Search for the cell housing the specified text and yield its (x, y) center coordinate. 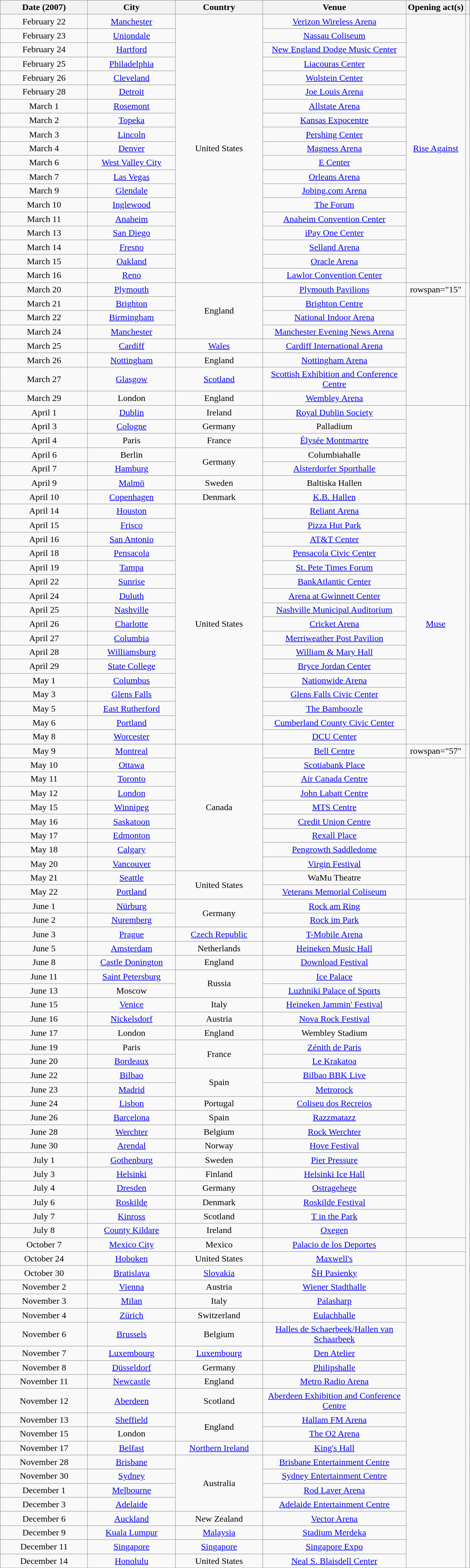
Uniondale (132, 36)
Singapore Expo (334, 1547)
ŠH Pasienky (334, 1273)
June 1 (44, 906)
Oakland (132, 261)
April 7 (44, 469)
May 18 (44, 849)
Mexico City (132, 1244)
May 3 (44, 695)
Zürich (132, 1315)
Sunrise (132, 581)
Las Vegas (132, 177)
Dublin (132, 412)
November 2 (44, 1287)
April 22 (44, 581)
April 4 (44, 441)
July 8 (44, 1230)
Adelaide (132, 1504)
June 16 (44, 1019)
Bratislava (132, 1273)
Auckland (132, 1518)
April 6 (44, 455)
Hoboken (132, 1259)
July 4 (44, 1188)
Liacouras Center (334, 64)
Palacio de los Deportes (334, 1244)
Nickelsdorf (132, 1019)
March 15 (44, 261)
Wiener Stadthalle (334, 1287)
Rock Werchter (334, 1132)
Pensacola Civic Center (334, 553)
April 25 (44, 610)
Edmonton (132, 835)
Roskilde (132, 1202)
Vector Arena (334, 1518)
West Valley City (132, 162)
April 10 (44, 497)
K.B. Hallen (334, 497)
Werchter (132, 1132)
Le Krakatoa (334, 1061)
Norway (219, 1146)
Cumberland County Civic Center (334, 723)
County Kildare (132, 1230)
Baltiska Hallen (334, 483)
Newcastle (132, 1382)
Scotiabank Place (334, 765)
Saskatoon (132, 821)
Pensacola (132, 553)
Pengrowth Saddledome (334, 849)
Helsinki (132, 1174)
Lisbon (132, 1104)
Canada (219, 807)
Nürburg (132, 906)
Vancouver (132, 864)
March 11 (44, 219)
Lincoln (132, 134)
June 23 (44, 1089)
Credit Union Centre (334, 821)
Roskilde Festival (334, 1202)
Venue (334, 7)
Nashville Municipal Auditorium (334, 610)
Venice (132, 1005)
Manchester Evening News Arena (334, 332)
Cleveland (132, 78)
April 1 (44, 412)
Coliseu dos Recreios (334, 1104)
October 7 (44, 1244)
March 3 (44, 134)
Lawlor Convention Center (334, 275)
Vienna (132, 1287)
Brussels (132, 1334)
Columbia (132, 638)
April 28 (44, 652)
Amsterdam (132, 948)
Élysée Montmartre (334, 441)
November 13 (44, 1420)
March 27 (44, 379)
Topeka (132, 120)
Philadelphia (132, 64)
Düsseldorf (132, 1368)
November 28 (44, 1462)
Aberdeen Exhibition and Conference Centre (334, 1401)
Reno (132, 275)
May 11 (44, 779)
May 5 (44, 709)
Duluth (132, 596)
April 14 (44, 511)
National Indoor Arena (334, 318)
Kansas Expocentre (334, 120)
Columbus (132, 680)
iPay One Center (334, 233)
Kinross (132, 1216)
Allstate Arena (334, 106)
Fresno (132, 247)
Razzmatazz (334, 1118)
Reliant Arena (334, 511)
Nottingham Arena (334, 360)
March 10 (44, 205)
New England Dodge Music Center (334, 50)
Hove Festival (334, 1146)
Ottawa (132, 765)
Belfast (132, 1448)
Royal Dublin Society (334, 412)
March 6 (44, 162)
Metro Radio Arena (334, 1382)
Sydney (132, 1476)
Nova Rock Festival (334, 1019)
June 8 (44, 962)
Montreal (132, 751)
Metrorock (334, 1089)
March 20 (44, 289)
February 22 (44, 21)
Wembley Stadium (334, 1033)
Switzerland (219, 1315)
Opening act(s) (436, 7)
Rosemont (132, 106)
Bell Centre (334, 751)
March 13 (44, 233)
Download Festival (334, 962)
Luzhniki Palace of Sports (334, 991)
Palasharp (334, 1301)
Copenhagen (132, 497)
Portugal (219, 1104)
March 24 (44, 332)
Brighton (132, 304)
Mexico (219, 1244)
Sydney Entertainment Centre (334, 1476)
New Zealand (219, 1518)
March 1 (44, 106)
John Labatt Centre (334, 793)
Magness Arena (334, 148)
Ice Palace (334, 977)
Seattle (132, 878)
Anaheim (132, 219)
Glens Falls Civic Center (334, 695)
February 24 (44, 50)
Williamsburg (132, 652)
City (132, 7)
Jobing.com Arena (334, 191)
November 30 (44, 1476)
Halles de Schaerbeek/Hallen van Schaarbeek (334, 1334)
BankAtlantic Center (334, 581)
T in the Park (334, 1216)
November 17 (44, 1448)
November 3 (44, 1301)
William & Mary Hall (334, 652)
June 28 (44, 1132)
Veterans Memorial Coliseum (334, 892)
Nottingham (132, 360)
Den Atelier (334, 1353)
October 30 (44, 1273)
Nuremberg (132, 920)
November 6 (44, 1334)
Alsterdorfer Sporthalle (334, 469)
June 2 (44, 920)
Nassau Coliseum (334, 36)
March 4 (44, 148)
San Antonio (132, 539)
Stadium Merdeka (334, 1532)
Rod Laver Arena (334, 1490)
Brisbane (132, 1462)
Netherlands (219, 948)
Plymouth (132, 289)
May 16 (44, 821)
March 26 (44, 360)
Neal S. Blaisdell Center (334, 1561)
Inglewood (132, 205)
April 16 (44, 539)
rowspan="15" (436, 289)
Muse (436, 624)
Helsinki Ice Hall (334, 1174)
April 26 (44, 624)
November 7 (44, 1353)
November 12 (44, 1401)
The Forum (334, 205)
April 18 (44, 553)
Aberdeen (132, 1401)
June 15 (44, 1005)
Ostragehege (334, 1188)
Dresden (132, 1188)
Maxwell's (334, 1259)
Czech Republic (219, 934)
Scottish Exhibition and Conference Centre (334, 379)
Hallam FM Arena (334, 1420)
Palladium (334, 427)
Oxegen (334, 1230)
AT&T Center (334, 539)
Australia (219, 1483)
The Bamboozle (334, 709)
Rock am Ring (334, 906)
Country (219, 7)
Malmö (132, 483)
Gothenburg (132, 1160)
May 15 (44, 807)
February 28 (44, 92)
July 6 (44, 1202)
San Diego (132, 233)
July 1 (44, 1160)
Bilbao (132, 1075)
Glasgow (132, 379)
Philipshalle (334, 1368)
March 21 (44, 304)
E Center (334, 162)
Birmingham (132, 318)
Glens Falls (132, 695)
November 15 (44, 1434)
Castle Donington (132, 962)
Cricket Arena (334, 624)
Toronto (132, 779)
March 22 (44, 318)
Cologne (132, 427)
Rise Against (436, 148)
May 22 (44, 892)
Moscow (132, 991)
Columbiahalle (334, 455)
Plymouth Pavilions (334, 289)
June 24 (44, 1104)
Milan (132, 1301)
Rock im Park (334, 920)
Nationwide Arena (334, 680)
March 7 (44, 177)
Merriweather Post Pavilion (334, 638)
Houston (132, 511)
East Rutherford (132, 709)
June 13 (44, 991)
State College (132, 666)
May 1 (44, 680)
Wales (219, 346)
July 3 (44, 1174)
T-Mobile Arena (334, 934)
Kuala Lumpur (132, 1532)
Oracle Arena (334, 261)
Pershing Center (334, 134)
May 8 (44, 737)
June 22 (44, 1075)
May 6 (44, 723)
Hamburg (132, 469)
Honolulu (132, 1561)
Calgary (132, 849)
WaMu Theatre (334, 878)
Sheffield (132, 1420)
Bilbao BBK Live (334, 1075)
Berlin (132, 455)
Madrid (132, 1089)
May 10 (44, 765)
The O2 Arena (334, 1434)
Finland (219, 1174)
June 3 (44, 934)
Detroit (132, 92)
King's Hall (334, 1448)
rowspan="57" (436, 751)
Tampa (132, 567)
May 21 (44, 878)
Rexall Place (334, 835)
April 3 (44, 427)
February 25 (44, 64)
Eulachhalle (334, 1315)
Wembley Arena (334, 398)
December 14 (44, 1561)
MTS Centre (334, 807)
Brisbane Entertainment Centre (334, 1462)
Malaysia (219, 1532)
Northern Ireland (219, 1448)
Cardiff International Arena (334, 346)
April 15 (44, 525)
December 3 (44, 1504)
July 7 (44, 1216)
Denver (132, 148)
June 20 (44, 1061)
February 26 (44, 78)
Worcester (132, 737)
Glendale (132, 191)
March 16 (44, 275)
St. Pete Times Forum (334, 567)
June 26 (44, 1118)
Zénith de Paris (334, 1047)
June 11 (44, 977)
Bordeaux (132, 1061)
Date (2007) (44, 7)
Arena at Gwinnett Center (334, 596)
Hartford (132, 50)
December 1 (44, 1490)
March 25 (44, 346)
April 19 (44, 567)
Saint Petersburg (132, 977)
DCU Center (334, 737)
Anaheim Convention Center (334, 219)
March 14 (44, 247)
Winnipeg (132, 807)
Verizon Wireless Arena (334, 21)
Joe Louis Arena (334, 92)
November 4 (44, 1315)
Orleans Arena (334, 177)
Cardiff (132, 346)
April 27 (44, 638)
March 2 (44, 120)
Pier Pressure (334, 1160)
November 11 (44, 1382)
Pizza Hut Park (334, 525)
Selland Arena (334, 247)
December 6 (44, 1518)
April 24 (44, 596)
June 5 (44, 948)
February 23 (44, 36)
Slovakia (219, 1273)
May 12 (44, 793)
Russia (219, 984)
Barcelona (132, 1118)
Brighton Centre (334, 304)
April 9 (44, 483)
June 17 (44, 1033)
Virgin Festival (334, 864)
June 30 (44, 1146)
Arendal (132, 1146)
May 17 (44, 835)
Frisco (132, 525)
March 29 (44, 398)
Heineken Music Hall (334, 948)
Bryce Jordan Center (334, 666)
Air Canada Centre (334, 779)
Nashville (132, 610)
Adelaide Entertainment Centre (334, 1504)
December 11 (44, 1547)
March 9 (44, 191)
Wolstein Center (334, 78)
Prague (132, 934)
June 19 (44, 1047)
Melbourne (132, 1490)
Heineken Jammin' Festival (334, 1005)
November 8 (44, 1368)
April 29 (44, 666)
May 20 (44, 864)
May 9 (44, 751)
October 24 (44, 1259)
Charlotte (132, 624)
December 9 (44, 1532)
